Find where the given text appears and provide that cell's center as [X, Y] coordinate. 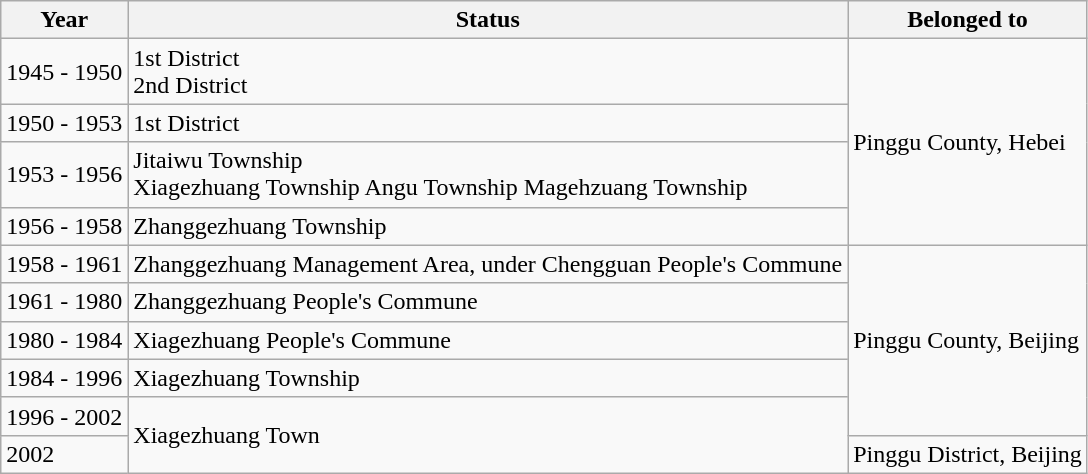
Zhanggezhuang People's Commune [488, 302]
Pinggu County, Beijing [968, 340]
Jitaiwu TownshipXiagezhuang Township Angu Township Magehzuang Township [488, 174]
1st District2nd District [488, 72]
1st District [488, 123]
Xiagezhuang Town [488, 435]
Year [64, 20]
1953 - 1956 [64, 174]
Pinggu District, Beijing [968, 454]
Zhanggezhuang Management Area, under Chengguan People's Commune [488, 264]
1996 - 2002 [64, 416]
Xiagezhuang Township [488, 378]
1958 - 1961 [64, 264]
1980 - 1984 [64, 340]
Pinggu County, Hebei [968, 142]
1961 - 1980 [64, 302]
Status [488, 20]
1956 - 1958 [64, 226]
Zhanggezhuang Township [488, 226]
1945 - 1950 [64, 72]
1950 - 1953 [64, 123]
2002 [64, 454]
Belonged to [968, 20]
Xiagezhuang People's Commune [488, 340]
1984 - 1996 [64, 378]
